Locate the cell with the specified text and output its [X, Y] center coordinate. 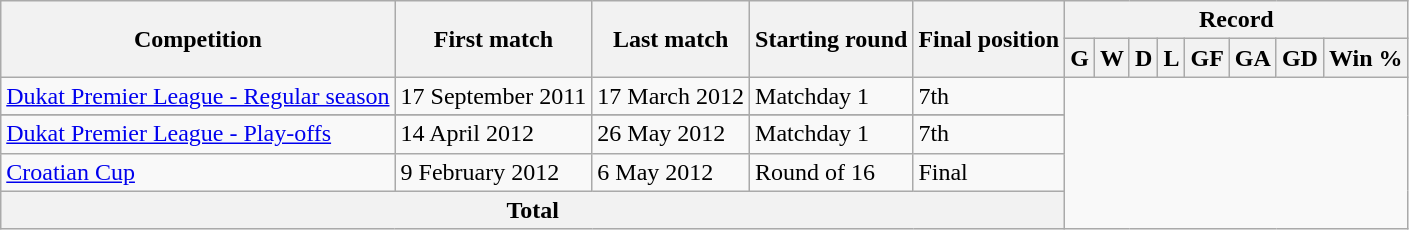
26 May 2012 [671, 134]
Croatian Cup [198, 172]
GA [1252, 58]
Competition [198, 39]
W [1112, 58]
G [1080, 58]
Dukat Premier League - Regular season [198, 96]
Last match [671, 39]
GD [1300, 58]
Total [533, 210]
9 February 2012 [494, 172]
Final position [989, 39]
17 March 2012 [671, 96]
L [1172, 58]
Win % [1366, 58]
6 May 2012 [671, 172]
Dukat Premier League - Play-offs [198, 134]
D [1143, 58]
Final [989, 172]
GF [1207, 58]
Record [1236, 20]
Round of 16 [832, 172]
First match [494, 39]
17 September 2011 [494, 96]
Starting round [832, 39]
14 April 2012 [494, 134]
